Provide the (x, y) coordinate of the cell's center where the given text is located.  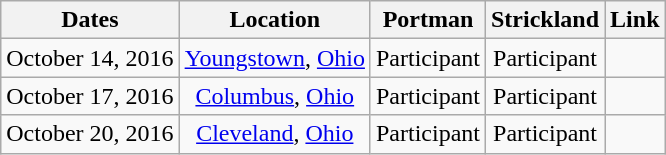
Strickland (544, 20)
Youngstown, Ohio (274, 58)
Location (274, 20)
Dates (90, 20)
October 20, 2016 (90, 134)
Columbus, Ohio (274, 96)
Portman (428, 20)
October 14, 2016 (90, 58)
Link (635, 20)
Cleveland, Ohio (274, 134)
October 17, 2016 (90, 96)
